Return [x, y] of the center of cell containing provided text 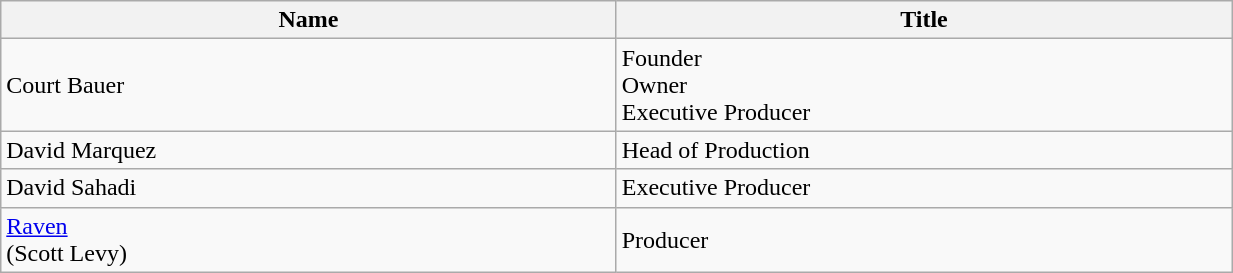
Producer [924, 240]
Name [308, 20]
Head of Production [924, 150]
FounderOwnerExecutive Producer [924, 85]
David Sahadi [308, 188]
Title [924, 20]
David Marquez [308, 150]
Raven(Scott Levy) [308, 240]
Court Bauer [308, 85]
Executive Producer [924, 188]
